For the text-containing cell, return its midpoint in (x, y) coordinate format. 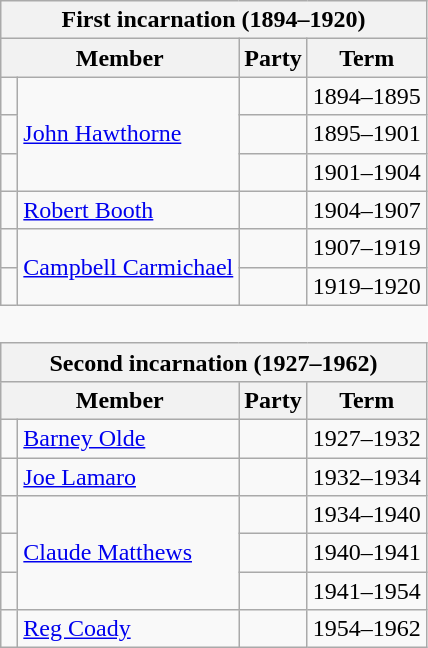
First incarnation (1894–1920) (214, 20)
Reg Coady (128, 629)
Robert Booth (128, 210)
Joe Lamaro (128, 477)
1940–1941 (366, 553)
1954–1962 (366, 629)
Second incarnation (1927–1962) (214, 362)
1932–1934 (366, 477)
John Hawthorne (128, 134)
1904–1907 (366, 210)
1919–1920 (366, 286)
1907–1919 (366, 248)
Barney Olde (128, 438)
1934–1940 (366, 515)
1941–1954 (366, 591)
1895–1901 (366, 134)
1894–1895 (366, 96)
1901–1904 (366, 172)
1927–1932 (366, 438)
Claude Matthews (128, 553)
Campbell Carmichael (128, 267)
